Return the [x, y] coordinate for the center point of the cell that contains the specified text.  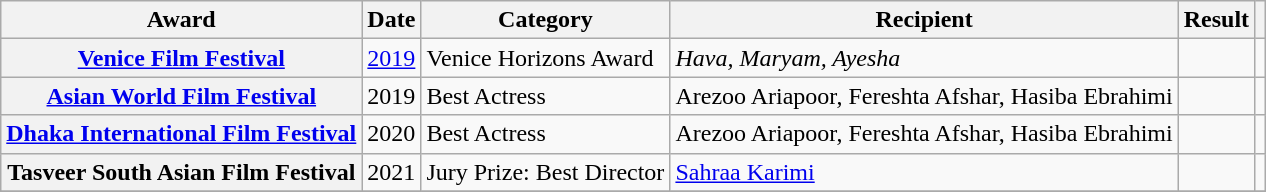
Tasveer South Asian Film Festival [182, 172]
Recipient [924, 20]
Jury Prize: Best Director [546, 172]
Date [392, 20]
Category [546, 20]
Award [182, 20]
Result [1216, 20]
2020 [392, 134]
Asian World Film Festival [182, 96]
2021 [392, 172]
Sahraa Karimi [924, 172]
Dhaka International Film Festival [182, 134]
Hava, Maryam, Ayesha [924, 58]
Venice Film Festival [182, 58]
Venice Horizons Award [546, 58]
